Pinpoint the cell where the given text exists, returning its (x, y) midpoint coordinate. 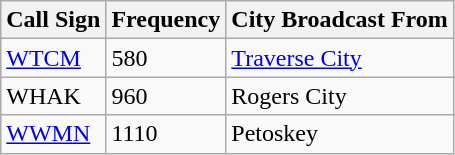
Call Sign (54, 20)
960 (166, 96)
Traverse City (340, 58)
WWMN (54, 134)
Frequency (166, 20)
1110 (166, 134)
WTCM (54, 58)
580 (166, 58)
Petoskey (340, 134)
City Broadcast From (340, 20)
WHAK (54, 96)
Rogers City (340, 96)
